Return (X, Y) of the center of cell containing provided text 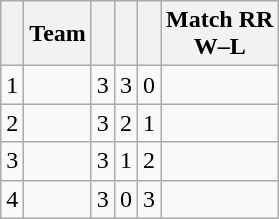
4 (12, 199)
Team (58, 34)
Match RR W–L (220, 34)
